Detect which cell encompasses the target text, then output its (X, Y) center coordinate. 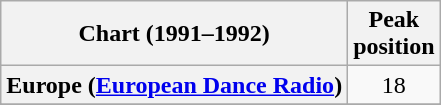
Chart (1991–1992) (174, 34)
Europe (European Dance Radio) (174, 85)
Peakposition (394, 34)
18 (394, 85)
